Locate the cell with the specified text and output its [X, Y] center coordinate. 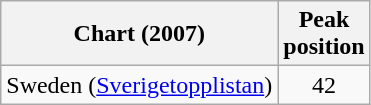
42 [324, 85]
Chart (2007) [140, 34]
Sweden (Sverigetopplistan) [140, 85]
Peakposition [324, 34]
